Return (x, y) of the center of cell containing provided text 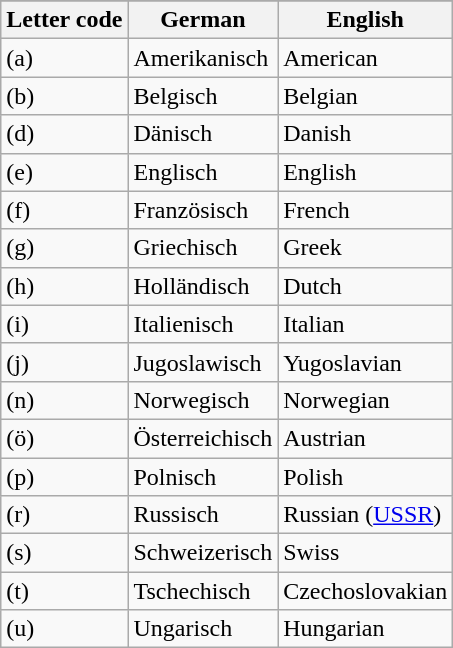
(g) (64, 248)
Greek (366, 248)
Czechoslovakian (366, 591)
Dutch (366, 286)
French (366, 210)
Polnisch (203, 477)
Danish (366, 134)
Dänisch (203, 134)
(h) (64, 286)
German (203, 20)
(d) (64, 134)
(s) (64, 553)
(u) (64, 629)
(p) (64, 477)
Belgian (366, 96)
Jugoslawisch (203, 362)
Griechisch (203, 248)
Ungarisch (203, 629)
Swiss (366, 553)
(e) (64, 172)
Hungarian (366, 629)
Amerikanisch (203, 58)
Letter code (64, 20)
(f) (64, 210)
(n) (64, 400)
Tschechisch (203, 591)
(ö) (64, 438)
Belgisch (203, 96)
Russian (USSR) (366, 515)
Italian (366, 324)
Yugoslavian (366, 362)
Polish (366, 477)
(i) (64, 324)
Russisch (203, 515)
Österreichisch (203, 438)
Englisch (203, 172)
(a) (64, 58)
(t) (64, 591)
Französisch (203, 210)
(j) (64, 362)
Austrian (366, 438)
Norwegisch (203, 400)
(r) (64, 515)
Norwegian (366, 400)
Italienisch (203, 324)
Holländisch (203, 286)
American (366, 58)
(b) (64, 96)
Schweizerisch (203, 553)
